Detect which cell encompasses the target text, then output its (x, y) center coordinate. 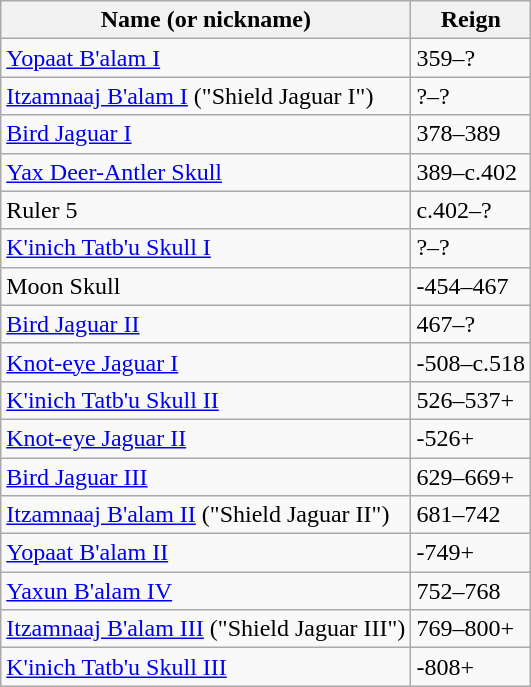
Itzamnaaj B'alam II ("Shield Jaguar II") (206, 515)
-749+ (471, 553)
Knot-eye Jaguar II (206, 438)
-508–c.518 (471, 362)
Reign (471, 20)
Bird Jaguar I (206, 134)
Itzamnaaj B'alam I ("Shield Jaguar I") (206, 96)
526–537+ (471, 400)
Ruler 5 (206, 210)
Yopaat B'alam I (206, 58)
629–669+ (471, 477)
-808+ (471, 667)
Itzamnaaj B'alam III ("Shield Jaguar III") (206, 629)
Name (or nickname) (206, 20)
K'inich Tatb'u Skull III (206, 667)
Moon Skull (206, 286)
467–? (471, 324)
752–768 (471, 591)
K'inich Tatb'u Skull II (206, 400)
359–? (471, 58)
K'inich Tatb'u Skull I (206, 248)
Yaxun B'alam IV (206, 591)
Bird Jaguar III (206, 477)
Yopaat B'alam II (206, 553)
Bird Jaguar II (206, 324)
Knot-eye Jaguar I (206, 362)
c.402–? (471, 210)
389–c.402 (471, 172)
378–389 (471, 134)
-454–467 (471, 286)
681–742 (471, 515)
Yax Deer-Antler Skull (206, 172)
-526+ (471, 438)
769–800+ (471, 629)
